Extract the [x, y] coordinate from the center of the cell holding the provided text.  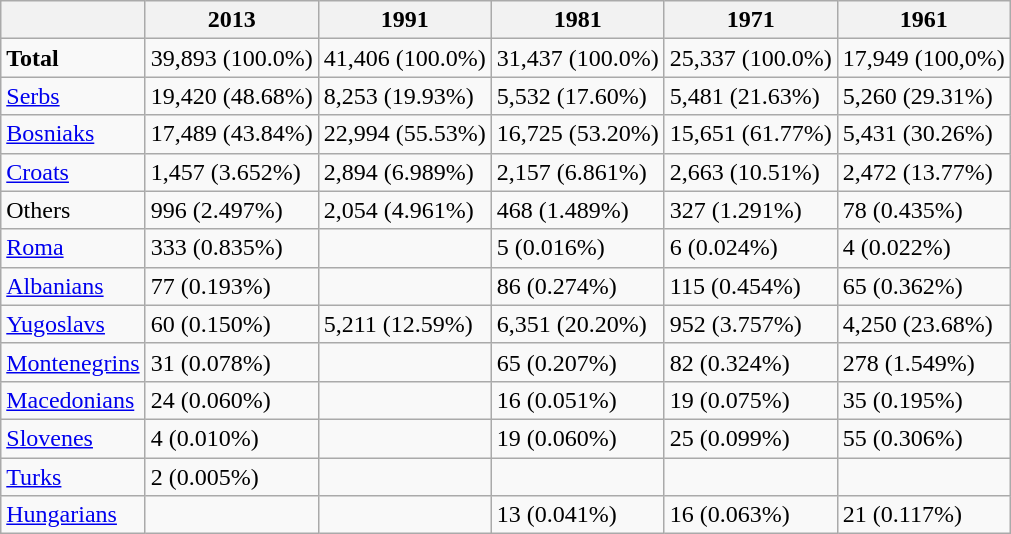
278 (1.549%) [924, 362]
1991 [404, 20]
2,054 (4.961%) [404, 210]
4,250 (23.68%) [924, 324]
2013 [232, 20]
16,725 (53.20%) [578, 134]
Hungarians [73, 515]
996 (2.497%) [232, 210]
5,532 (17.60%) [578, 96]
1,457 (3.652%) [232, 172]
4 (0.010%) [232, 438]
Croats [73, 172]
Serbs [73, 96]
31 (0.078%) [232, 362]
6 (0.024%) [750, 248]
65 (0.362%) [924, 286]
82 (0.324%) [750, 362]
25,337 (100.0%) [750, 58]
115 (0.454%) [750, 286]
5,260 (29.31%) [924, 96]
22,994 (55.53%) [404, 134]
2 (0.005%) [232, 477]
24 (0.060%) [232, 400]
2,663 (10.51%) [750, 172]
Slovenes [73, 438]
21 (0.117%) [924, 515]
333 (0.835%) [232, 248]
17,949 (100,0%) [924, 58]
65 (0.207%) [578, 362]
5,481 (21.63%) [750, 96]
39,893 (100.0%) [232, 58]
6,351 (20.20%) [578, 324]
25 (0.099%) [750, 438]
17,489 (43.84%) [232, 134]
4 (0.022%) [924, 248]
Albanians [73, 286]
19,420 (48.68%) [232, 96]
Others [73, 210]
60 (0.150%) [232, 324]
5,431 (30.26%) [924, 134]
16 (0.063%) [750, 515]
Roma [73, 248]
13 (0.041%) [578, 515]
1961 [924, 20]
77 (0.193%) [232, 286]
2,894 (6.989%) [404, 172]
327 (1.291%) [750, 210]
19 (0.060%) [578, 438]
8,253 (19.93%) [404, 96]
Bosniaks [73, 134]
5 (0.016%) [578, 248]
16 (0.051%) [578, 400]
Macedonians [73, 400]
86 (0.274%) [578, 286]
1981 [578, 20]
15,651 (61.77%) [750, 134]
468 (1.489%) [578, 210]
31,437 (100.0%) [578, 58]
55 (0.306%) [924, 438]
5,211 (12.59%) [404, 324]
41,406 (100.0%) [404, 58]
Montenegrins [73, 362]
78 (0.435%) [924, 210]
Total [73, 58]
Turks [73, 477]
Yugoslavs [73, 324]
1971 [750, 20]
2,472 (13.77%) [924, 172]
2,157 (6.861%) [578, 172]
19 (0.075%) [750, 400]
35 (0.195%) [924, 400]
952 (3.757%) [750, 324]
